Find where the given text appears and provide that cell's center as [x, y] coordinate. 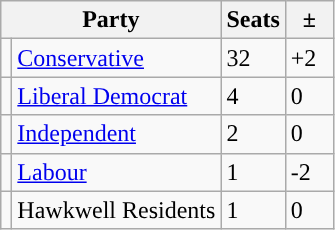
Seats [253, 20]
Independent [116, 134]
32 [253, 58]
Party [111, 20]
Liberal Democrat [116, 96]
+2 [309, 58]
-2 [309, 172]
Conservative [116, 58]
4 [253, 96]
Labour [116, 172]
2 [253, 134]
± [309, 20]
Hawkwell Residents [116, 210]
